Pinpoint the cell where the given text exists, returning its [X, Y] midpoint coordinate. 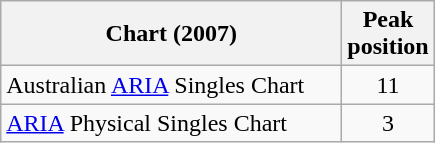
Australian ARIA Singles Chart [172, 85]
Peakposition [388, 34]
ARIA Physical Singles Chart [172, 123]
Chart (2007) [172, 34]
11 [388, 85]
3 [388, 123]
